For the text-containing cell, return its midpoint in [X, Y] coordinate format. 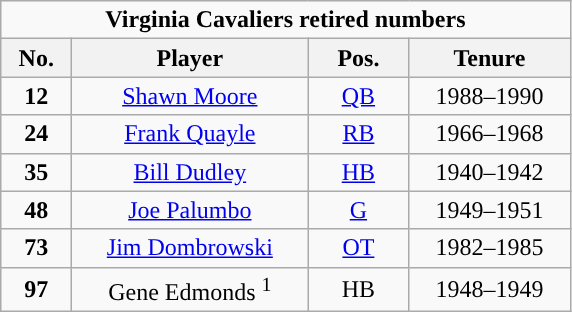
RB [358, 134]
Tenure [490, 58]
QB [358, 96]
97 [36, 290]
24 [36, 134]
Pos. [358, 58]
35 [36, 172]
Frank Quayle [190, 134]
Bill Dudley [190, 172]
1948–1949 [490, 290]
No. [36, 58]
Jim Dombrowski [190, 248]
73 [36, 248]
1940–1942 [490, 172]
12 [36, 96]
Virginia Cavaliers retired numbers [286, 20]
G [358, 210]
1988–1990 [490, 96]
48 [36, 210]
1966–1968 [490, 134]
Player [190, 58]
Gene Edmonds 1 [190, 290]
OT [358, 248]
Joe Palumbo [190, 210]
1982–1985 [490, 248]
1949–1951 [490, 210]
Shawn Moore [190, 96]
